Detect which cell encompasses the target text, then output its [X, Y] center coordinate. 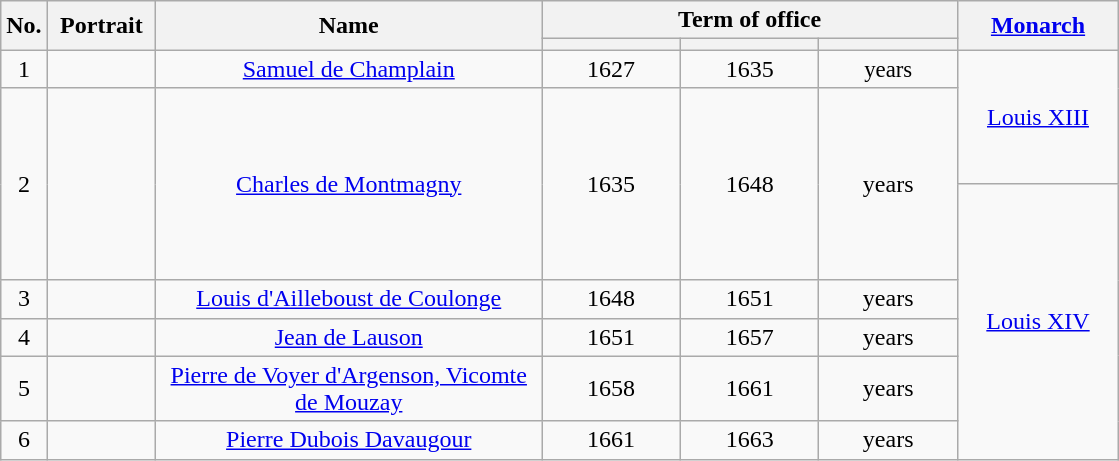
Pierre de Voyer d'Argenson, Vicomte de Mouzay [349, 388]
Name [349, 26]
Samuel de Champlain [349, 69]
1627 [612, 69]
Charles de Montmagny [349, 184]
Jean de Lauson [349, 337]
No. [24, 26]
Louis XIII [1038, 117]
3 [24, 299]
Term of office [750, 20]
Louis d'Ailleboust de Coulonge [349, 299]
6 [24, 440]
5 [24, 388]
Louis XIV [1038, 322]
2 [24, 184]
4 [24, 337]
1663 [750, 440]
1657 [750, 337]
1658 [612, 388]
Monarch [1038, 26]
Portrait [102, 26]
1 [24, 69]
Pierre Dubois Davaugour [349, 440]
